Return [X, Y] of the center of cell containing provided text 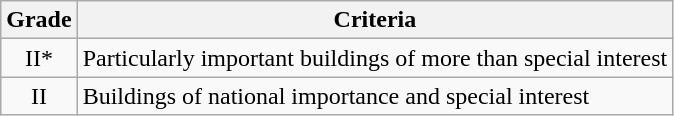
Particularly important buildings of more than special interest [375, 58]
Criteria [375, 20]
Buildings of national importance and special interest [375, 96]
Grade [39, 20]
II [39, 96]
II* [39, 58]
